Detect which cell encompasses the target text, then output its (x, y) center coordinate. 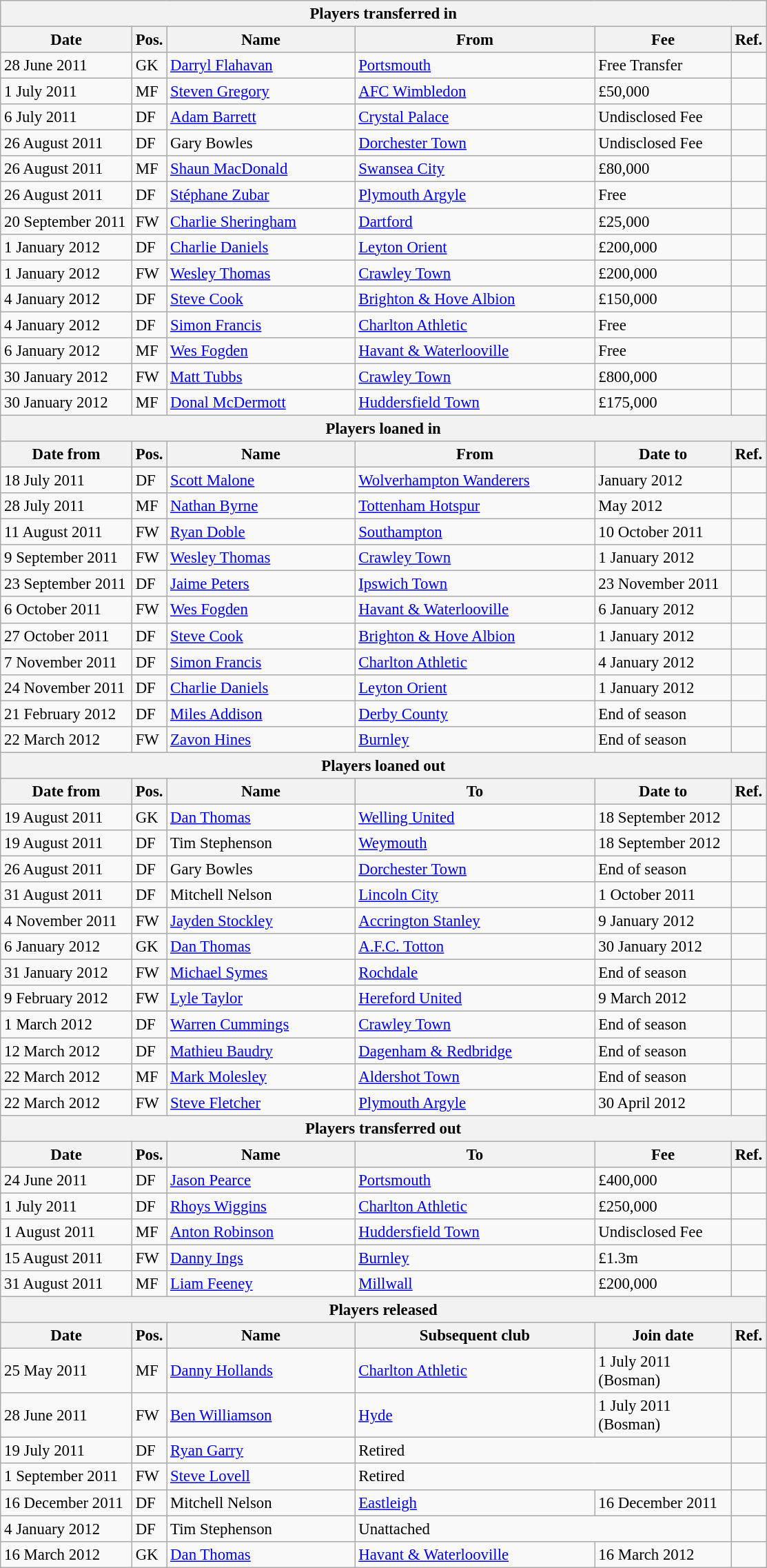
Hereford United (475, 999)
1 August 2011 (66, 1232)
Free Transfer (663, 66)
Dartford (475, 221)
10 October 2011 (663, 532)
Danny Hollands (260, 1371)
18 July 2011 (66, 481)
Steve Lovell (260, 1477)
£250,000 (663, 1206)
30 April 2012 (663, 1103)
Lincoln City (475, 895)
Warren Cummings (260, 1025)
25 May 2011 (66, 1371)
£80,000 (663, 169)
Players loaned out (383, 765)
Shaun MacDonald (260, 169)
Crystal Palace (475, 117)
Rhoys Wiggins (260, 1206)
A.F.C. Totton (475, 947)
£400,000 (663, 1180)
12 March 2012 (66, 1051)
Derby County (475, 714)
Players loaned in (383, 428)
Tottenham Hotspur (475, 506)
9 January 2012 (663, 921)
1 October 2011 (663, 895)
Liam Feeney (260, 1284)
20 September 2011 (66, 221)
Steven Gregory (260, 92)
AFC Wimbledon (475, 92)
19 July 2011 (66, 1451)
Anton Robinson (260, 1232)
27 October 2011 (66, 636)
Hyde (475, 1415)
24 June 2011 (66, 1180)
£175,000 (663, 403)
Join date (663, 1336)
Aldershot Town (475, 1076)
Michael Symes (260, 973)
15 August 2011 (66, 1258)
Millwall (475, 1284)
21 February 2012 (66, 714)
Adam Barrett (260, 117)
9 March 2012 (663, 999)
Matt Tubbs (260, 376)
23 November 2011 (663, 584)
Jason Pearce (260, 1180)
Steve Fletcher (260, 1103)
Eastleigh (475, 1502)
Players transferred in (383, 14)
Ryan Doble (260, 532)
7 November 2011 (66, 662)
4 November 2011 (66, 921)
Players transferred out (383, 1128)
£800,000 (663, 376)
January 2012 (663, 481)
1 March 2012 (66, 1025)
23 September 2011 (66, 584)
31 January 2012 (66, 973)
Jayden Stockley (260, 921)
Mathieu Baudry (260, 1051)
Lyle Taylor (260, 999)
Charlie Sheringham (260, 221)
Ipswich Town (475, 584)
24 November 2011 (66, 687)
Zavon Hines (260, 740)
9 September 2011 (66, 558)
Accrington Stanley (475, 921)
Welling United (475, 817)
28 July 2011 (66, 506)
Donal McDermott (260, 403)
11 August 2011 (66, 532)
£150,000 (663, 299)
6 October 2011 (66, 610)
Danny Ings (260, 1258)
Miles Addison (260, 714)
£50,000 (663, 92)
£1.3m (663, 1258)
Darryl Flahavan (260, 66)
Nathan Byrne (260, 506)
1 September 2011 (66, 1477)
Dagenham & Redbridge (475, 1051)
Rochdale (475, 973)
May 2012 (663, 506)
Swansea City (475, 169)
Players released (383, 1310)
Weymouth (475, 843)
Ben Williamson (260, 1415)
9 February 2012 (66, 999)
Subsequent club (475, 1336)
£25,000 (663, 221)
6 July 2011 (66, 117)
Southampton (475, 532)
Mark Molesley (260, 1076)
Ryan Garry (260, 1451)
Jaime Peters (260, 584)
Stéphane Zubar (260, 195)
Wolverhampton Wanderers (475, 481)
Scott Malone (260, 481)
Unattached (543, 1529)
